Determine the (X, Y) coordinate at the center of the cell enclosing the given text.  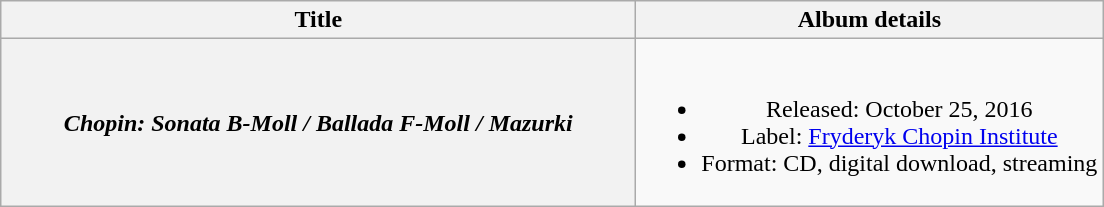
Released: October 25, 2016Label: Fryderyk Chopin InstituteFormat: CD, digital download, streaming (870, 122)
Chopin: Sonata B-Moll / Ballada F-Moll / Mazurki (318, 122)
Title (318, 20)
Album details (870, 20)
